Provide the [X, Y] coordinate of the cell's center where the given text is located.  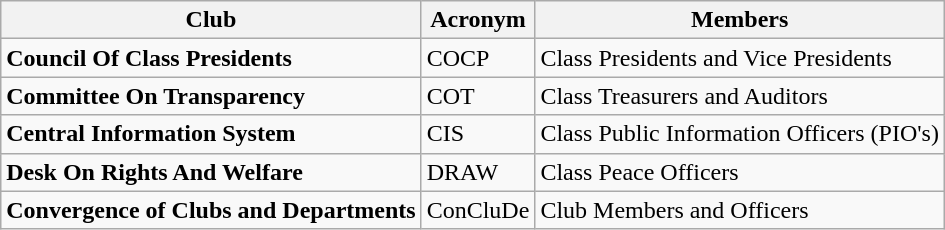
Class Public Information Officers (PIO's) [740, 134]
COT [478, 96]
Class Peace Officers [740, 172]
Members [740, 20]
Committee On Transparency [211, 96]
Class Treasurers and Auditors [740, 96]
Convergence of Clubs and Departments [211, 210]
Acronym [478, 20]
Council Of Class Presidents [211, 58]
DRAW [478, 172]
ConCluDe [478, 210]
Club Members and Officers [740, 210]
COCP [478, 58]
Class Presidents and Vice Presidents [740, 58]
Central Information System [211, 134]
CIS [478, 134]
Club [211, 20]
Desk On Rights And Welfare [211, 172]
